Output the [x, y] coordinate of the center of the cell containing the given text.  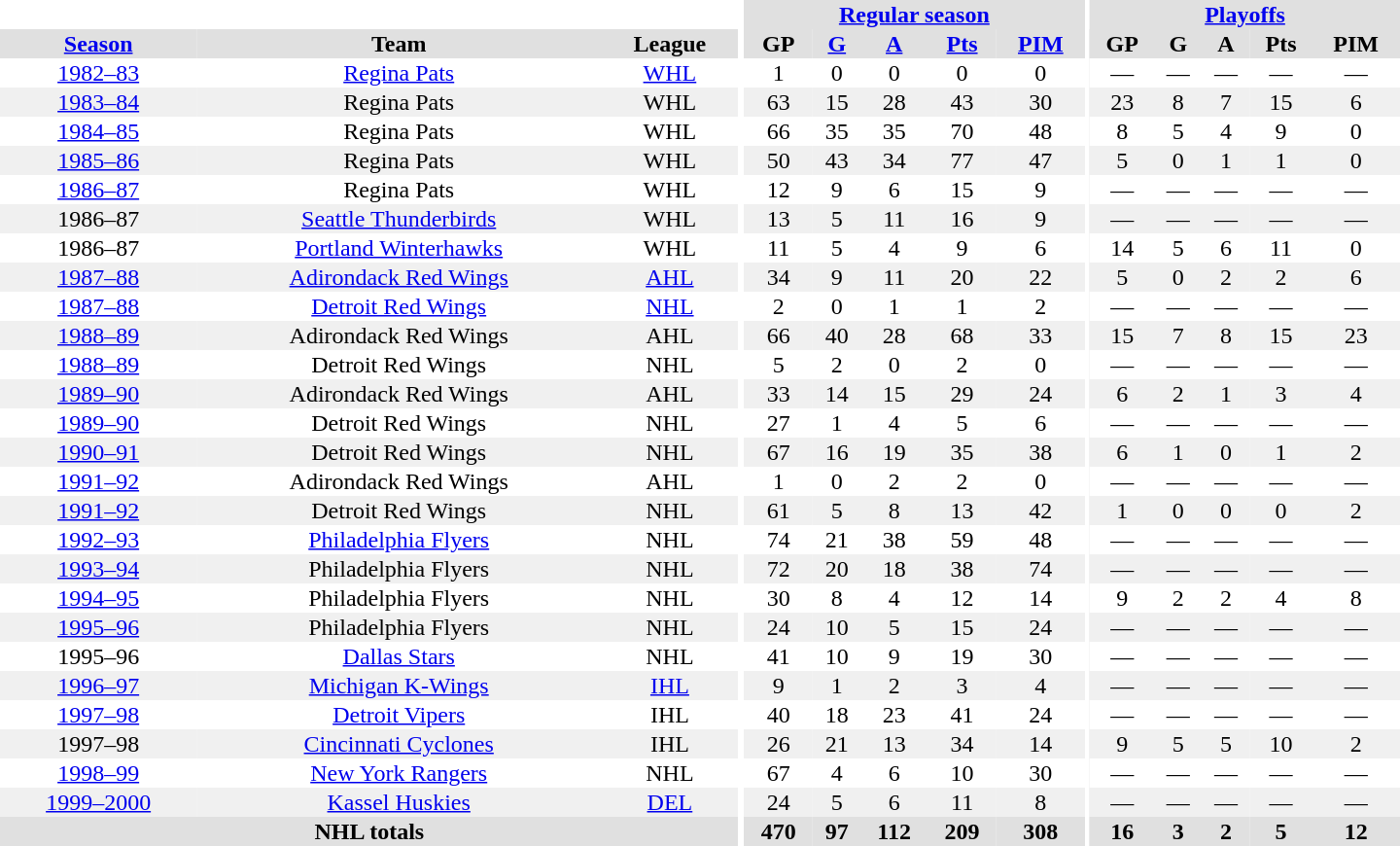
DEL [670, 802]
1992–93 [98, 540]
112 [894, 831]
22 [1040, 277]
1984–85 [98, 131]
1998–99 [98, 773]
61 [778, 511]
1999–2000 [98, 802]
470 [778, 831]
70 [962, 131]
209 [962, 831]
1996–97 [98, 686]
1993–94 [98, 569]
Season [98, 44]
63 [778, 102]
New York Rangers [399, 773]
77 [962, 160]
1990–91 [98, 452]
308 [1040, 831]
Regular season [914, 15]
Michigan K-Wings [399, 686]
1985–86 [98, 160]
Seattle Thunderbirds [399, 219]
47 [1040, 160]
League [670, 44]
68 [962, 335]
42 [1040, 511]
72 [778, 569]
Playoffs [1244, 15]
Portland Winterhawks [399, 248]
1982–83 [98, 73]
Detroit Vipers [399, 715]
Cincinnati Cyclones [399, 744]
NHL totals [369, 831]
50 [778, 160]
Team [399, 44]
1983–84 [98, 102]
Kassel Huskies [399, 802]
Dallas Stars [399, 656]
29 [962, 394]
1994–95 [98, 598]
97 [836, 831]
59 [962, 540]
26 [778, 744]
27 [778, 423]
